Find where the given text appears and provide that cell's center as (x, y) coordinate. 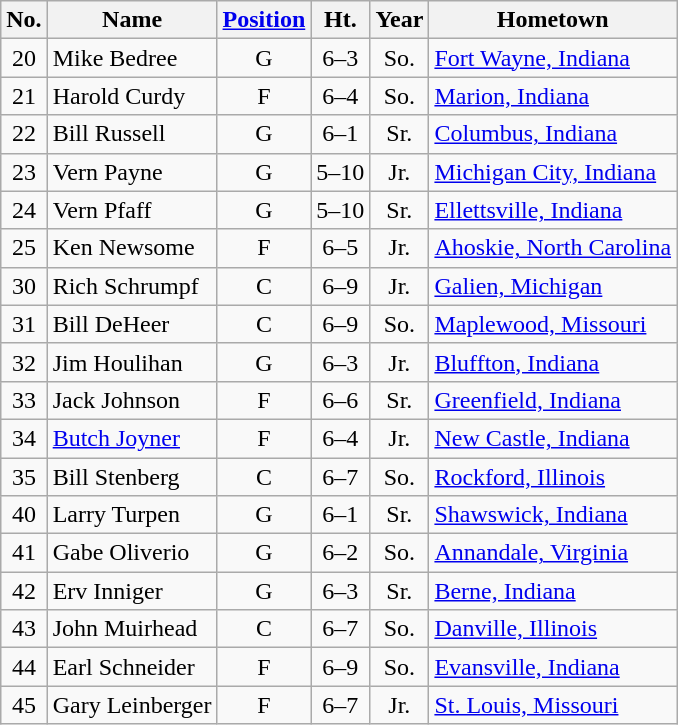
Butch Joyner (132, 438)
Galien, Michigan (553, 286)
St. Louis, Missouri (553, 705)
Earl Schneider (132, 667)
24 (24, 210)
Jim Houlihan (132, 362)
Gary Leinberger (132, 705)
33 (24, 400)
Rockford, Illinois (553, 477)
23 (24, 172)
42 (24, 591)
Ellettsville, Indiana (553, 210)
Bill DeHeer (132, 324)
Annandale, Virginia (553, 553)
Rich Schrumpf (132, 286)
Berne, Indiana (553, 591)
31 (24, 324)
Bill Russell (132, 134)
New Castle, Indiana (553, 438)
Vern Payne (132, 172)
Evansville, Indiana (553, 667)
Maplewood, Missouri (553, 324)
43 (24, 629)
No. (24, 20)
Columbus, Indiana (553, 134)
44 (24, 667)
34 (24, 438)
35 (24, 477)
30 (24, 286)
Ken Newsome (132, 248)
Marion, Indiana (553, 96)
6–6 (340, 400)
6–2 (340, 553)
40 (24, 515)
Harold Curdy (132, 96)
41 (24, 553)
Fort Wayne, Indiana (553, 58)
Year (400, 20)
Ahoskie, North Carolina (553, 248)
Greenfield, Indiana (553, 400)
Bluffton, Indiana (553, 362)
22 (24, 134)
Larry Turpen (132, 515)
Danville, Illinois (553, 629)
Michigan City, Indiana (553, 172)
21 (24, 96)
6–5 (340, 248)
45 (24, 705)
Hometown (553, 20)
Mike Bedree (132, 58)
John Muirhead (132, 629)
Erv Inniger (132, 591)
Ht. (340, 20)
Position (264, 20)
Jack Johnson (132, 400)
Vern Pfaff (132, 210)
20 (24, 58)
32 (24, 362)
Name (132, 20)
25 (24, 248)
Shawswick, Indiana (553, 515)
Bill Stenberg (132, 477)
Gabe Oliverio (132, 553)
